Locate the cell with the specified text and output its (x, y) center coordinate. 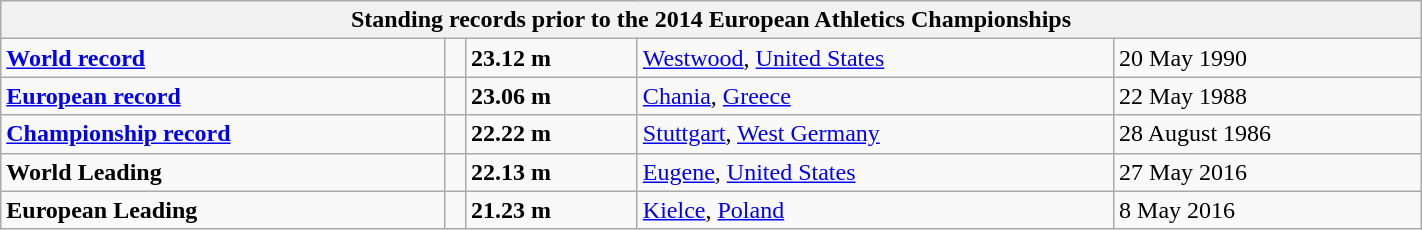
Chania, Greece (875, 96)
European Leading (223, 210)
27 May 2016 (1268, 172)
Standing records prior to the 2014 European Athletics Championships (711, 20)
22 May 1988 (1268, 96)
8 May 2016 (1268, 210)
23.06 m (552, 96)
Eugene, United States (875, 172)
23.12 m (552, 58)
20 May 1990 (1268, 58)
21.23 m (552, 210)
Westwood, United States (875, 58)
World Leading (223, 172)
28 August 1986 (1268, 134)
Stuttgart, West Germany (875, 134)
22.13 m (552, 172)
22.22 m (552, 134)
World record (223, 58)
European record (223, 96)
Championship record (223, 134)
Kielce, Poland (875, 210)
